Search for the cell housing the specified text and yield its [X, Y] center coordinate. 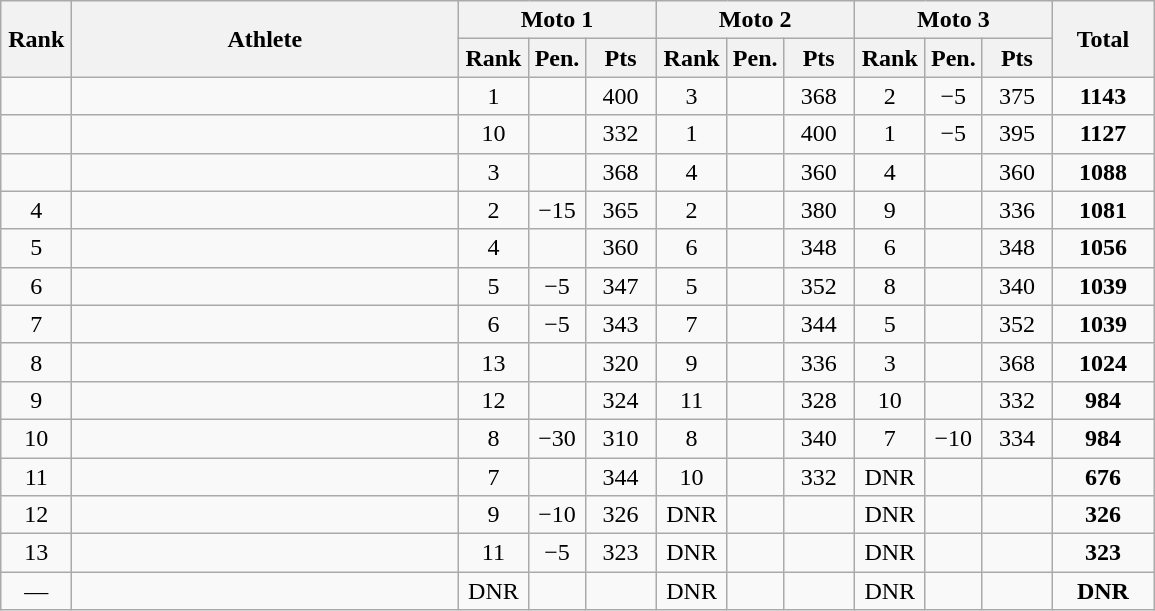
— [36, 591]
1056 [1102, 248]
1081 [1102, 210]
328 [818, 400]
310 [620, 438]
334 [1016, 438]
380 [818, 210]
Moto 3 [953, 20]
324 [620, 400]
395 [1016, 134]
1088 [1102, 172]
347 [620, 286]
Athlete [265, 39]
Moto 1 [557, 20]
1143 [1102, 96]
1024 [1102, 362]
676 [1102, 477]
−30 [557, 438]
320 [620, 362]
Moto 2 [755, 20]
375 [1016, 96]
1127 [1102, 134]
365 [620, 210]
−15 [557, 210]
Total [1102, 39]
343 [620, 324]
